Pinpoint the cell where the given text exists, returning its (x, y) midpoint coordinate. 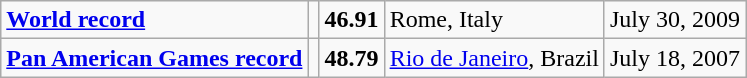
Rio de Janeiro, Brazil (494, 58)
July 18, 2007 (674, 58)
46.91 (352, 20)
World record (154, 20)
Pan American Games record (154, 58)
Rome, Italy (494, 20)
July 30, 2009 (674, 20)
48.79 (352, 58)
